Provide the [X, Y] coordinate of the cell's center where the given text is located.  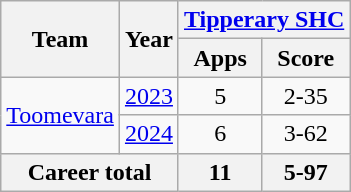
Score [306, 58]
2023 [148, 96]
2024 [148, 134]
6 [220, 134]
11 [220, 172]
3-62 [306, 134]
5 [220, 96]
5-97 [306, 172]
Toomevara [60, 115]
2-35 [306, 96]
Career total [90, 172]
Tipperary SHC [264, 20]
Team [60, 39]
Apps [220, 58]
Year [148, 39]
